Capture the cell that displays the provided text and extract its [X, Y] central coordinate. 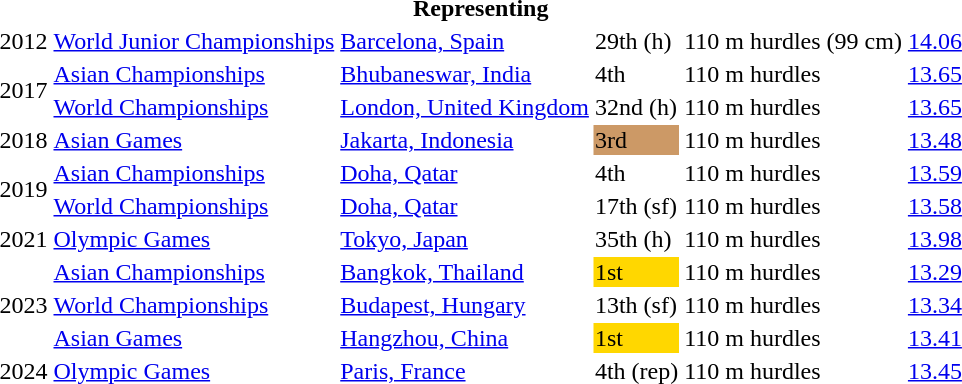
London, United Kingdom [465, 107]
Tokyo, Japan [465, 239]
110 m hurdles (99 cm) [794, 41]
Olympic Games [194, 239]
32nd (h) [636, 107]
29th (h) [636, 41]
17th (sf) [636, 206]
Jakarta, Indonesia [465, 140]
Bhubaneswar, India [465, 74]
Hangzhou, China [465, 338]
13th (sf) [636, 305]
35th (h) [636, 239]
Bangkok, Thailand [465, 272]
World Junior Championships [194, 41]
Barcelona, Spain [465, 41]
3rd [636, 140]
Budapest, Hungary [465, 305]
